Capture the cell that displays the provided text and extract its [x, y] central coordinate. 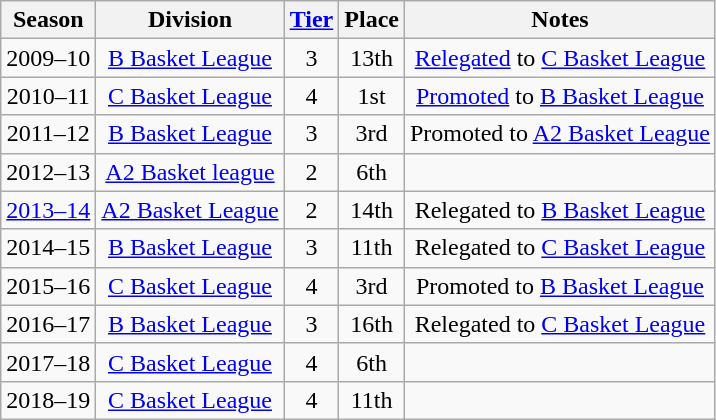
2012–13 [48, 172]
Season [48, 20]
2009–10 [48, 58]
13th [372, 58]
2015–16 [48, 286]
2011–12 [48, 134]
Promoted to A2 Basket League [560, 134]
Division [190, 20]
14th [372, 210]
2010–11 [48, 96]
2017–18 [48, 362]
Relegated to B Basket League [560, 210]
Place [372, 20]
16th [372, 324]
2016–17 [48, 324]
2013–14 [48, 210]
Notes [560, 20]
1st [372, 96]
2018–19 [48, 400]
2014–15 [48, 248]
Tier [312, 20]
A2 Basket league [190, 172]
A2 Basket League [190, 210]
